Detect which cell encompasses the target text, then output its (X, Y) center coordinate. 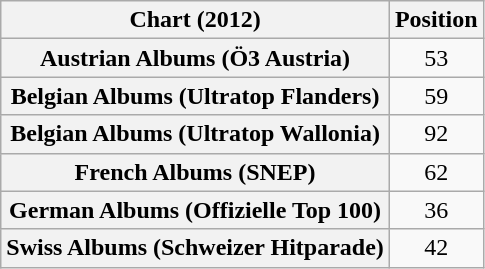
53 (436, 58)
Austrian Albums (Ö3 Austria) (196, 58)
Belgian Albums (Ultratop Flanders) (196, 96)
Chart (2012) (196, 20)
42 (436, 248)
92 (436, 134)
59 (436, 96)
Belgian Albums (Ultratop Wallonia) (196, 134)
Position (436, 20)
German Albums (Offizielle Top 100) (196, 210)
Swiss Albums (Schweizer Hitparade) (196, 248)
62 (436, 172)
French Albums (SNEP) (196, 172)
36 (436, 210)
